Find where the given text appears and provide that cell's center as (x, y) coordinate. 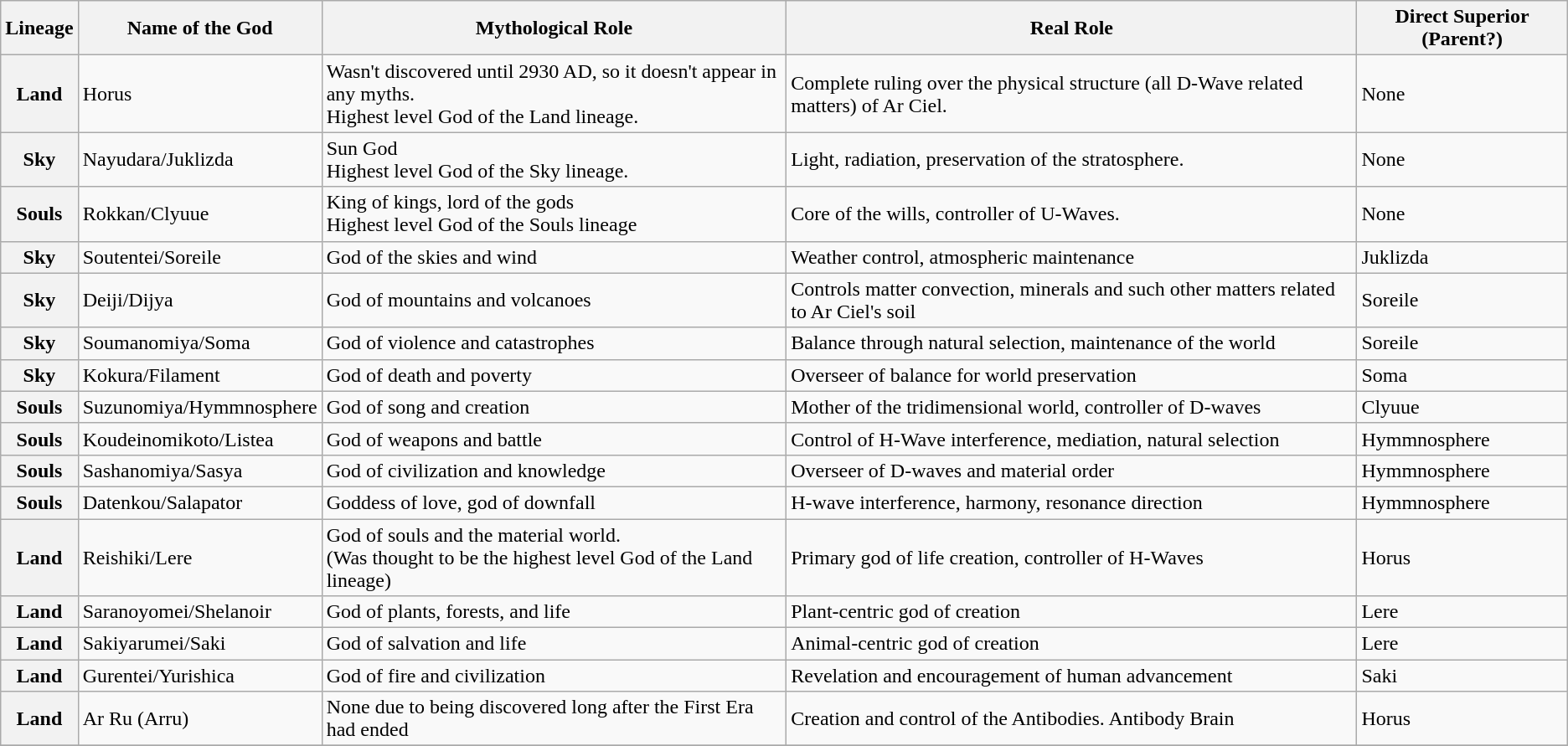
God of weapons and battle (554, 439)
Gurentei/Yurishica (199, 676)
Deiji/Dijya (199, 300)
Sakiyarumei/Saki (199, 644)
Balance through natural selection, maintenance of the world (1072, 343)
God of plants, forests, and life (554, 612)
Koudeinomikoto/Listea (199, 439)
Revelation and encouragement of human advancement (1072, 676)
None due to being discovered long after the First Era had ended (554, 718)
Soutentei/Soreile (199, 257)
Real Role (1072, 28)
Sashanomiya/Sasya (199, 471)
Overseer of D-waves and material order (1072, 471)
Saki (1462, 676)
God of song and creation (554, 407)
H-wave interference, harmony, resonance direction (1072, 502)
Creation and control of the Antibodies. Antibody Brain (1072, 718)
Lineage (39, 28)
Sun God Highest level God of the Sky lineage. (554, 159)
God of salvation and life (554, 644)
King of kings, lord of the gods Highest level God of the Souls lineage (554, 214)
Wasn't discovered until 2930 AD, so it doesn't appear in any myths.Highest level God of the Land lineage. (554, 94)
God of mountains and volcanoes (554, 300)
God of death and poverty (554, 375)
Control of H-Wave interference, mediation, natural selection (1072, 439)
Primary god of life creation, controller of H-Waves (1072, 558)
Ar Ru (Arru) (199, 718)
Mythological Role (554, 28)
Core of the wills, controller of U-Waves. (1072, 214)
Reishiki/Lere (199, 558)
God of fire and civilization (554, 676)
Soumanomiya/Soma (199, 343)
Juklizda (1462, 257)
Mother of the tridimensional world, controller of D-waves (1072, 407)
God of the skies and wind (554, 257)
Saranoyomei/Shelanoir (199, 612)
Plant-centric god of creation (1072, 612)
Rokkan/Clyuue (199, 214)
Animal-centric god of creation (1072, 644)
God of civilization and knowledge (554, 471)
Goddess of love, god of downfall (554, 502)
Name of the God (199, 28)
Datenkou/Salapator (199, 502)
Nayudara/Juklizda (199, 159)
Suzunomiya/Hymmnosphere (199, 407)
Weather control, atmospheric maintenance (1072, 257)
God of violence and catastrophes (554, 343)
Controls matter convection, minerals and such other matters related to Ar Ciel's soil (1072, 300)
Clyuue (1462, 407)
Direct Superior (Parent?) (1462, 28)
Soma (1462, 375)
God of souls and the material world.(Was thought to be the highest level God of the Land lineage) (554, 558)
Light, radiation, preservation of the stratosphere. (1072, 159)
Overseer of balance for world preservation (1072, 375)
Kokura/Filament (199, 375)
Complete ruling over the physical structure (all D-Wave related matters) of Ar Ciel. (1072, 94)
